Provide the [X, Y] coordinate of the cell's center where the given text is located.  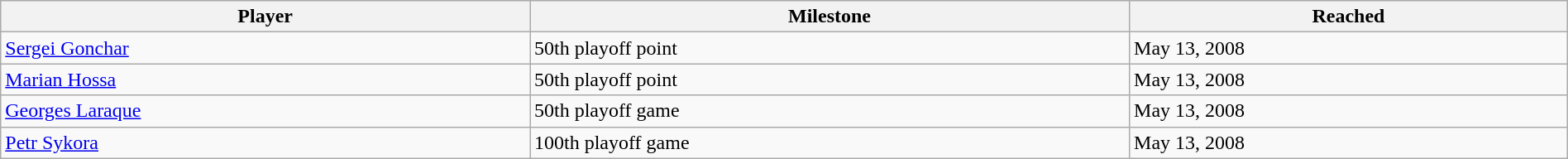
Milestone [829, 17]
50th playoff game [829, 111]
Marian Hossa [265, 79]
Sergei Gonchar [265, 48]
Player [265, 17]
Georges Laraque [265, 111]
Reached [1349, 17]
100th playoff game [829, 142]
Petr Sykora [265, 142]
